Return (x, y) of the center of cell containing provided text 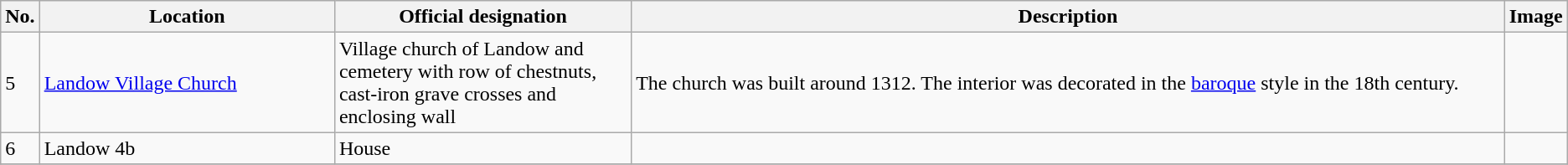
Location (187, 17)
Landow Village Church (187, 82)
Image (1536, 17)
The church was built around 1312. The interior was decorated in the baroque style in the 18th century. (1069, 82)
Landow 4b (187, 148)
House (482, 148)
Village church of Landow and cemetery with row of chestnuts, cast-iron grave crosses and enclosing wall (482, 82)
Description (1069, 17)
5 (20, 82)
No. (20, 17)
6 (20, 148)
Official designation (482, 17)
